Search for the cell housing the specified text and yield its [x, y] center coordinate. 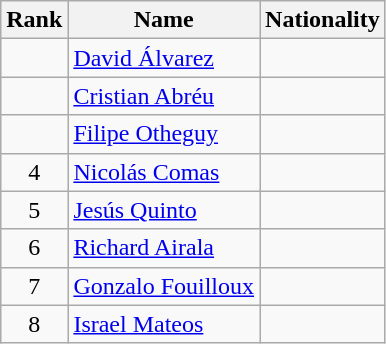
6 [34, 248]
David Álvarez [164, 58]
Name [164, 20]
Nationality [323, 20]
Jesús Quinto [164, 210]
Rank [34, 20]
Richard Airala [164, 248]
Gonzalo Fouilloux [164, 286]
Cristian Abréu [164, 96]
4 [34, 172]
5 [34, 210]
Israel Mateos [164, 324]
Filipe Otheguy [164, 134]
7 [34, 286]
8 [34, 324]
Nicolás Comas [164, 172]
